Scan for the cell matching the given text and deliver its (x, y) coordinate at center. 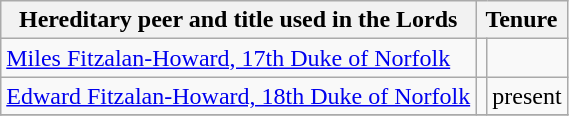
present (527, 96)
Tenure (522, 20)
Edward Fitzalan-Howard, 18th Duke of Norfolk (238, 96)
Miles Fitzalan-Howard, 17th Duke of Norfolk (238, 58)
Hereditary peer and title used in the Lords (238, 20)
